Pinpoint the cell where the given text exists, returning its [X, Y] midpoint coordinate. 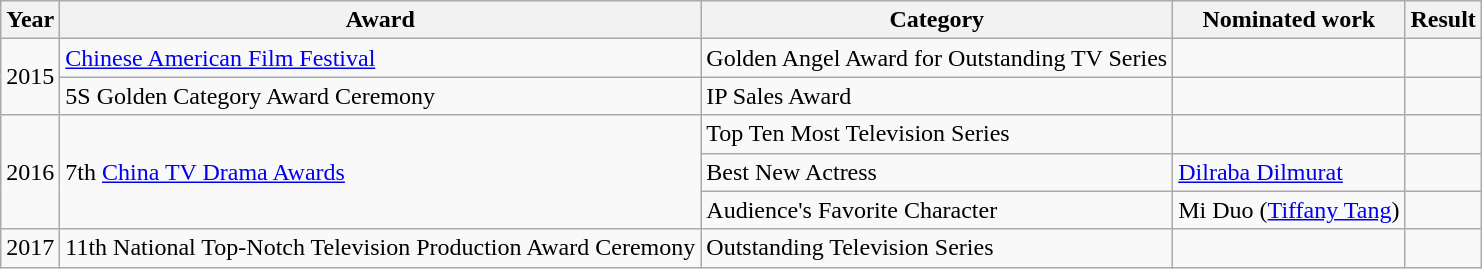
11th National Top-Notch Television Production Award Ceremony [380, 248]
Dilraba Dilmurat [1289, 172]
Golden Angel Award for Outstanding TV Series [937, 58]
5S Golden Category Award Ceremony [380, 96]
Mi Duo (Tiffany Tang) [1289, 210]
2016 [30, 172]
2017 [30, 248]
Category [937, 20]
Year [30, 20]
Best New Actress [937, 172]
Top Ten Most Television Series [937, 134]
Award [380, 20]
Chinese American Film Festival [380, 58]
Nominated work [1289, 20]
2015 [30, 77]
7th China TV Drama Awards [380, 172]
Audience's Favorite Character [937, 210]
Outstanding Television Series [937, 248]
IP Sales Award [937, 96]
Result [1443, 20]
